Find where the given text appears and provide that cell's center as [x, y] coordinate. 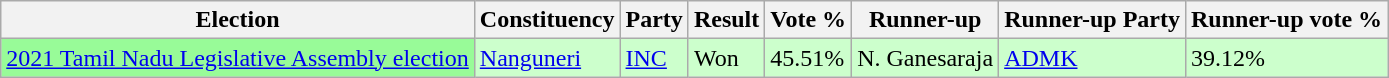
2021 Tamil Nadu Legislative Assembly election [238, 58]
Nanguneri [547, 58]
Runner-up Party [1092, 20]
Vote % [808, 20]
Election [238, 20]
45.51% [808, 58]
INC [654, 58]
39.12% [1286, 58]
Party [654, 20]
Runner-up vote % [1286, 20]
Won [726, 58]
Runner-up [926, 20]
Constituency [547, 20]
N. Ganesaraja [926, 58]
Result [726, 20]
ADMK [1092, 58]
